Identify which cell holds the provided text, then report its (x, y) central coordinate. 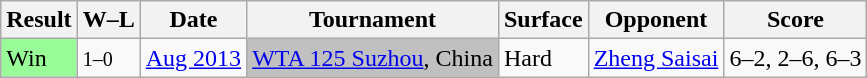
Win (39, 58)
W–L (108, 20)
Opponent (656, 20)
1–0 (108, 58)
Tournament (373, 20)
Surface (543, 20)
Result (39, 20)
Date (193, 20)
Aug 2013 (193, 58)
WTA 125 Suzhou, China (373, 58)
6–2, 2–6, 6–3 (796, 58)
Score (796, 20)
Hard (543, 58)
Zheng Saisai (656, 58)
